Capture the cell that displays the provided text and extract its [X, Y] central coordinate. 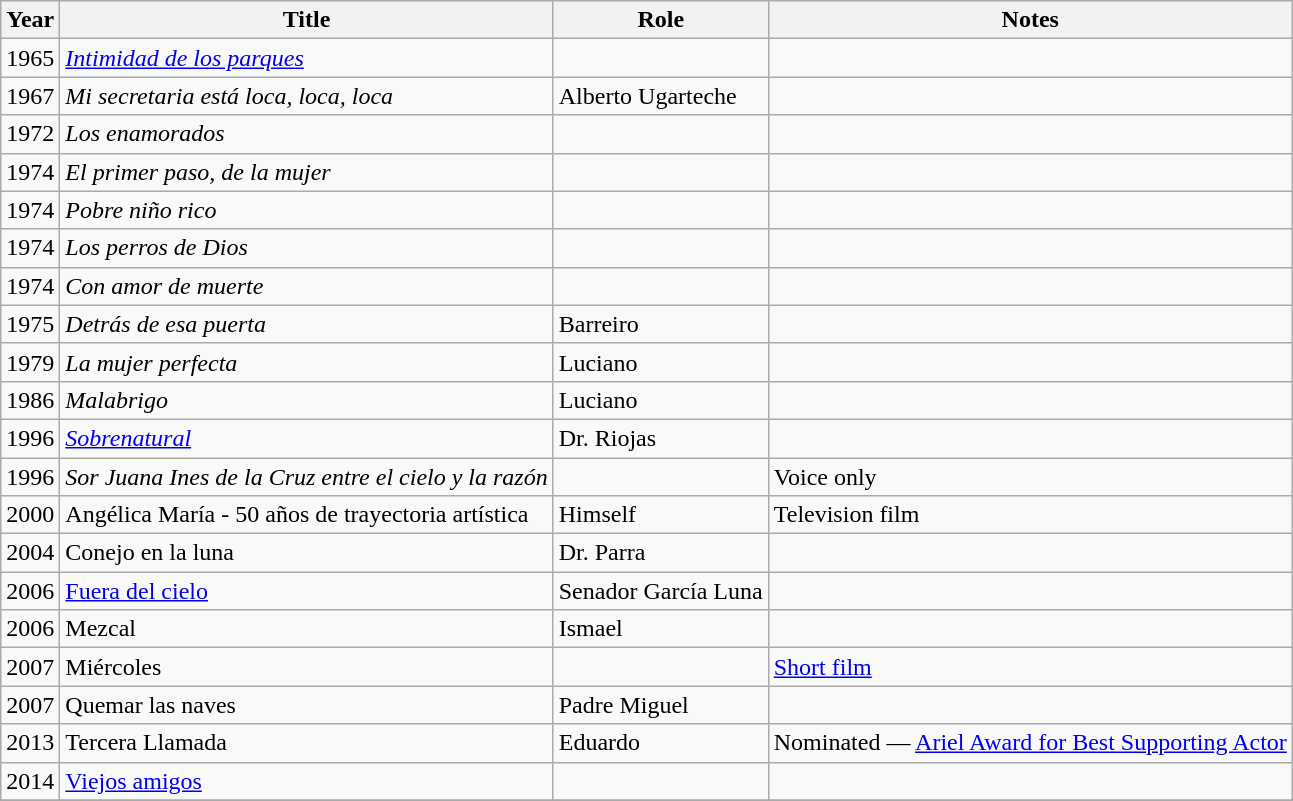
Tercera Llamada [306, 743]
Nominated — Ariel Award for Best Supporting Actor [1030, 743]
Quemar las naves [306, 705]
Title [306, 20]
Short film [1030, 667]
Intimidad de los parques [306, 58]
2004 [30, 553]
2013 [30, 743]
Miércoles [306, 667]
2000 [30, 515]
Dr. Parra [660, 553]
Los perros de Dios [306, 248]
Notes [1030, 20]
Fuera del cielo [306, 591]
1975 [30, 324]
Barreiro [660, 324]
Dr. Riojas [660, 438]
1967 [30, 96]
La mujer perfecta [306, 362]
Alberto Ugarteche [660, 96]
Pobre niño rico [306, 210]
Eduardo [660, 743]
Ismael [660, 629]
Senador García Luna [660, 591]
Sobrenatural [306, 438]
1972 [30, 134]
Angélica María - 50 años de trayectoria artística [306, 515]
1979 [30, 362]
Con amor de muerte [306, 286]
Viejos amigos [306, 781]
Television film [1030, 515]
Los enamorados [306, 134]
Voice only [1030, 477]
Padre Miguel [660, 705]
El primer paso, de la mujer [306, 172]
Mi secretaria está loca, loca, loca [306, 96]
Malabrigo [306, 400]
Himself [660, 515]
Role [660, 20]
2014 [30, 781]
1965 [30, 58]
Mezcal [306, 629]
Detrás de esa puerta [306, 324]
Conejo en la luna [306, 553]
Year [30, 20]
Sor Juana Ines de la Cruz entre el cielo y la razón [306, 477]
1986 [30, 400]
